Identify which cell holds the provided text, then report its [X, Y] central coordinate. 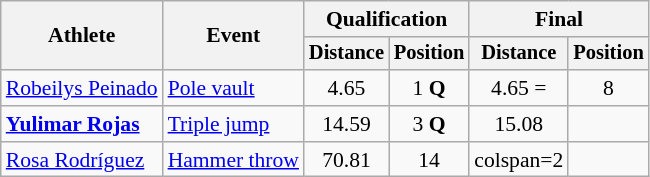
Robeilys Peinado [82, 88]
Final [558, 19]
Athlete [82, 36]
14.59 [346, 124]
1 Q [429, 88]
15.08 [518, 124]
Event [234, 36]
Yulimar Rojas [82, 124]
4.65 = [518, 88]
Pole vault [234, 88]
Qualification [386, 19]
3 Q [429, 124]
4.65 [346, 88]
8 [608, 88]
Triple jump [234, 124]
